Scan for the cell matching the given text and deliver its [x, y] coordinate at center. 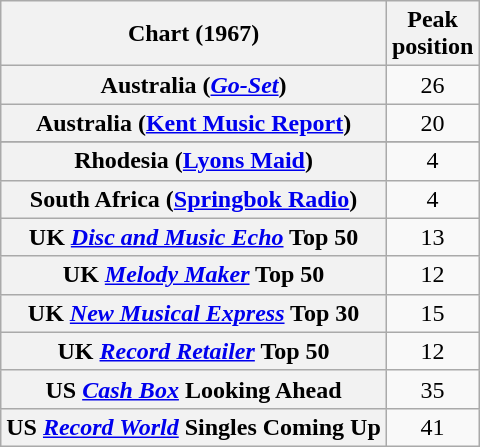
US Cash Box Looking Ahead [194, 389]
Chart (1967) [194, 34]
UK New Musical Express Top 30 [194, 313]
15 [432, 313]
41 [432, 427]
26 [432, 85]
Rhodesia (Lyons Maid) [194, 161]
UK Melody Maker Top 50 [194, 275]
20 [432, 123]
Australia (Kent Music Report) [194, 123]
UK Record Retailer Top 50 [194, 351]
35 [432, 389]
UK Disc and Music Echo Top 50 [194, 237]
Australia (Go-Set) [194, 85]
South Africa (Springbok Radio) [194, 199]
US Record World Singles Coming Up [194, 427]
Peakposition [432, 34]
13 [432, 237]
